Return (x, y) of the center of cell containing provided text 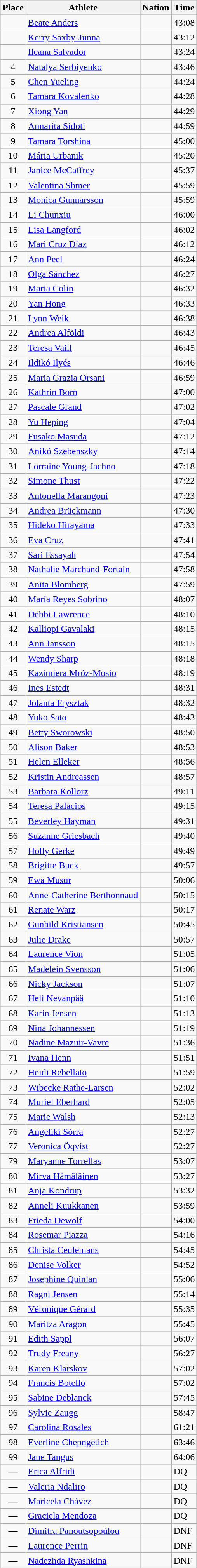
86 (13, 1265)
Laurence Perrin (83, 1545)
43:08 (184, 23)
44:28 (184, 96)
Beverley Hayman (83, 821)
6 (13, 96)
50:06 (184, 880)
Rosemar Piazza (83, 1235)
40 (13, 599)
Jolanta Frysztak (83, 703)
97 (13, 1427)
50:17 (184, 910)
48:32 (184, 703)
Helen Elleker (83, 762)
49:40 (184, 836)
Heli Nevanpää (83, 998)
53 (13, 791)
16 (13, 244)
55:35 (184, 1309)
38 (13, 570)
Anneli Kuukkanen (83, 1206)
80 (13, 1176)
Ines Estedt (83, 688)
49:11 (184, 791)
Nicky Jackson (83, 984)
Ileana Salvador (83, 52)
52 (13, 777)
53:59 (184, 1206)
Natalya Serbiyenko (83, 67)
54:52 (184, 1265)
Edith Sappl (83, 1338)
61:21 (184, 1427)
Tamara Kovalenko (83, 96)
7 (13, 111)
Jane Tangus (83, 1457)
Antonella Marangoni (83, 496)
Maritza Aragon (83, 1324)
Yuko Sato (83, 718)
Karen Klarskov (83, 1368)
Maria Grazia Orsani (83, 377)
50:57 (184, 939)
96 (13, 1413)
47:41 (184, 540)
55:14 (184, 1294)
48:19 (184, 673)
Anja Kondrup (83, 1191)
15 (13, 230)
48:07 (184, 599)
46:24 (184, 259)
17 (13, 259)
13 (13, 200)
46:59 (184, 377)
Dímitra Panoutsopoúlou (83, 1531)
Mari Cruz Díaz (83, 244)
9 (13, 141)
48:31 (184, 688)
Erica Alfridi (83, 1472)
69 (13, 1028)
55:45 (184, 1324)
14 (13, 215)
45:20 (184, 155)
Brigitte Buck (83, 865)
Francis Botello (83, 1383)
Maricela Chávez (83, 1501)
47:59 (184, 584)
63 (13, 939)
58:47 (184, 1413)
45:00 (184, 141)
49:49 (184, 850)
51:51 (184, 1058)
María Reyes Sobrino (83, 599)
Xiong Yan (83, 111)
51:13 (184, 1013)
Place (13, 8)
47:58 (184, 570)
49:31 (184, 821)
54:45 (184, 1250)
Maria Colin (83, 289)
51:06 (184, 969)
48:50 (184, 732)
51 (13, 762)
Andrea Brückmann (83, 510)
72 (13, 1072)
Nadezhda Ryashkina (83, 1560)
67 (13, 998)
Ewa Musur (83, 880)
Ann Jansson (83, 643)
Mirva Hämäläinen (83, 1176)
Janice McCaffrey (83, 170)
52:13 (184, 1117)
Anita Blomberg (83, 584)
68 (13, 1013)
Sabine Deblanck (83, 1398)
46:00 (184, 215)
Beate Anders (83, 23)
57 (13, 850)
Ragni Jensen (83, 1294)
Ildikó Ilyés (83, 362)
Mária Urbanik (83, 155)
73 (13, 1087)
55:06 (184, 1279)
Kristin Andreassen (83, 777)
95 (13, 1398)
Graciela Mendoza (83, 1516)
45:37 (184, 170)
Fusako Masuda (83, 437)
Nation (156, 8)
51:59 (184, 1072)
Lisa Langford (83, 230)
Wibecke Rathe-Larsen (83, 1087)
Chen Yueling (83, 82)
20 (13, 303)
46:02 (184, 230)
Kerry Saxby-Junna (83, 37)
Véronique Gérard (83, 1309)
74 (13, 1102)
Laurence Vion (83, 954)
Nathalie Marchand-Fortain (83, 570)
59 (13, 880)
Teresa Vaill (83, 348)
33 (13, 496)
Sari Essayah (83, 555)
63:46 (184, 1442)
Heidi Rebellato (83, 1072)
46 (13, 688)
46:45 (184, 348)
46:33 (184, 303)
47:02 (184, 407)
11 (13, 170)
Christa Ceulemans (83, 1250)
35 (13, 525)
43 (13, 643)
Sylvie Zaugg (83, 1413)
46:46 (184, 362)
48:43 (184, 718)
Suzanne Griesbach (83, 836)
46:27 (184, 274)
Valentina Shmer (83, 185)
55 (13, 821)
44 (13, 659)
48:10 (184, 614)
Yu Heping (83, 422)
18 (13, 274)
Trudy Freany (83, 1353)
46:43 (184, 333)
47:33 (184, 525)
47:04 (184, 422)
4 (13, 67)
Betty Sworowski (83, 732)
37 (13, 555)
76 (13, 1132)
34 (13, 510)
27 (13, 407)
Ivana Henn (83, 1058)
79 (13, 1161)
51:19 (184, 1028)
Anne-Catherine Berthonnaud (83, 895)
47:00 (184, 392)
Madelein Svensson (83, 969)
Pascale Grand (83, 407)
Carolina Rosales (83, 1427)
53:32 (184, 1191)
Monica Gunnarsson (83, 200)
Yan Hong (83, 303)
61 (13, 910)
Veronica Öqvist (83, 1146)
77 (13, 1146)
8 (13, 126)
Simone Thust (83, 481)
Denise Volker (83, 1265)
64:06 (184, 1457)
28 (13, 422)
Andrea Alföldi (83, 333)
71 (13, 1058)
36 (13, 540)
85 (13, 1250)
64 (13, 954)
47:18 (184, 466)
Wendy Sharp (83, 659)
44:24 (184, 82)
24 (13, 362)
48:57 (184, 777)
47:14 (184, 451)
54:16 (184, 1235)
84 (13, 1235)
66 (13, 984)
Kazimiera Mróz-Mosio (83, 673)
81 (13, 1191)
46:38 (184, 318)
49:15 (184, 806)
Kalliopi Gavalaki (83, 629)
Holly Gerke (83, 850)
47:12 (184, 437)
51:05 (184, 954)
Ann Peel (83, 259)
57:45 (184, 1398)
99 (13, 1457)
26 (13, 392)
91 (13, 1338)
43:24 (184, 52)
19 (13, 289)
41 (13, 614)
47:22 (184, 481)
10 (13, 155)
60 (13, 895)
Annarita Sidoti (83, 126)
Lorraine Young-Jachno (83, 466)
50:45 (184, 925)
48:18 (184, 659)
48:56 (184, 762)
98 (13, 1442)
54:00 (184, 1220)
47:30 (184, 510)
52:05 (184, 1102)
58 (13, 865)
22 (13, 333)
44:59 (184, 126)
Tamara Torshina (83, 141)
43:12 (184, 37)
49 (13, 732)
Olga Sánchez (83, 274)
49:57 (184, 865)
42 (13, 629)
47:23 (184, 496)
Marie Walsh (83, 1117)
Nadine Mazuir-Vavre (83, 1043)
Barbara Kollorz (83, 791)
53:07 (184, 1161)
Julie Drake (83, 939)
44:29 (184, 111)
56:27 (184, 1353)
46:12 (184, 244)
Everline Chepngetich (83, 1442)
Valeria Ndaliro (83, 1486)
Josephine Quinlan (83, 1279)
47:54 (184, 555)
Nina Johannessen (83, 1028)
Maryanne Torrellas (83, 1161)
83 (13, 1220)
Debbi Lawrence (83, 614)
48 (13, 718)
87 (13, 1279)
70 (13, 1043)
46:32 (184, 289)
52:02 (184, 1087)
Kathrin Born (83, 392)
92 (13, 1353)
47 (13, 703)
31 (13, 466)
Karin Jensen (83, 1013)
Angelikí Sórra (83, 1132)
88 (13, 1294)
65 (13, 969)
Muriel Eberhard (83, 1102)
94 (13, 1383)
21 (13, 318)
29 (13, 437)
90 (13, 1324)
Anikó Szebenszky (83, 451)
Renate Warz (83, 910)
Eva Cruz (83, 540)
45 (13, 673)
56 (13, 836)
25 (13, 377)
51:36 (184, 1043)
Li Chunxiu (83, 215)
51:07 (184, 984)
12 (13, 185)
5 (13, 82)
39 (13, 584)
53:27 (184, 1176)
50 (13, 747)
48:53 (184, 747)
23 (13, 348)
56:07 (184, 1338)
Frieda Dewolf (83, 1220)
51:10 (184, 998)
75 (13, 1117)
62 (13, 925)
Athlete (83, 8)
82 (13, 1206)
43:46 (184, 67)
Teresa Palacios (83, 806)
Time (184, 8)
50:15 (184, 895)
89 (13, 1309)
32 (13, 481)
Alison Baker (83, 747)
Hideko Hirayama (83, 525)
30 (13, 451)
93 (13, 1368)
54 (13, 806)
Lynn Weik (83, 318)
Gunhild Kristiansen (83, 925)
